Detect which cell encompasses the target text, then output its [x, y] center coordinate. 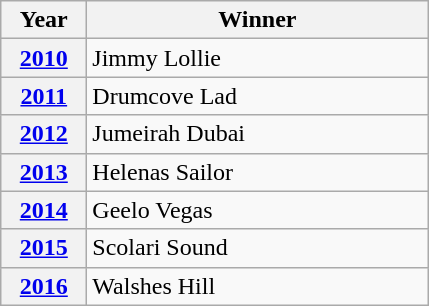
Helenas Sailor [258, 172]
2010 [44, 58]
Jimmy Lollie [258, 58]
2012 [44, 134]
2011 [44, 96]
Drumcove Lad [258, 96]
Walshes Hill [258, 286]
Year [44, 20]
2016 [44, 286]
Jumeirah Dubai [258, 134]
Winner [258, 20]
Scolari Sound [258, 248]
2015 [44, 248]
Geelo Vegas [258, 210]
2014 [44, 210]
2013 [44, 172]
